From the cell containing the given text, extract its center point as [x, y] coordinate. 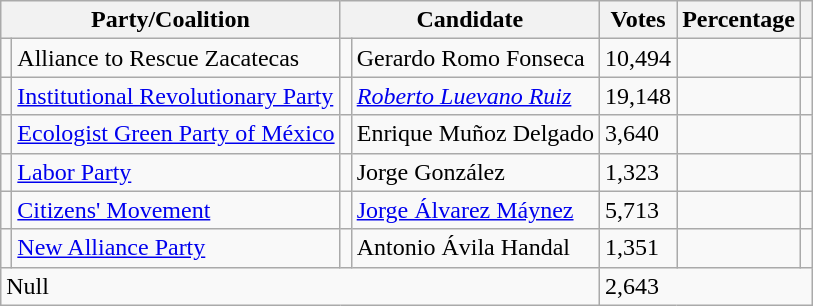
5,713 [638, 210]
19,148 [638, 96]
Party/Coalition [170, 20]
3,640 [638, 134]
Antonio Ávila Handal [475, 248]
Citizens' Movement [176, 210]
New Alliance Party [176, 248]
1,323 [638, 172]
Alliance to Rescue Zacatecas [176, 58]
Roberto Luevano Ruiz [475, 96]
Jorge Álvarez Máynez [475, 210]
1,351 [638, 248]
2,643 [706, 286]
10,494 [638, 58]
Jorge González [475, 172]
Institutional Revolutionary Party [176, 96]
Null [300, 286]
Labor Party [176, 172]
Candidate [470, 20]
Ecologist Green Party of México [176, 134]
Enrique Muñoz Delgado [475, 134]
Votes [638, 20]
Gerardo Romo Fonseca [475, 58]
Percentage [739, 20]
